Identify which cell holds the provided text, then report its (X, Y) central coordinate. 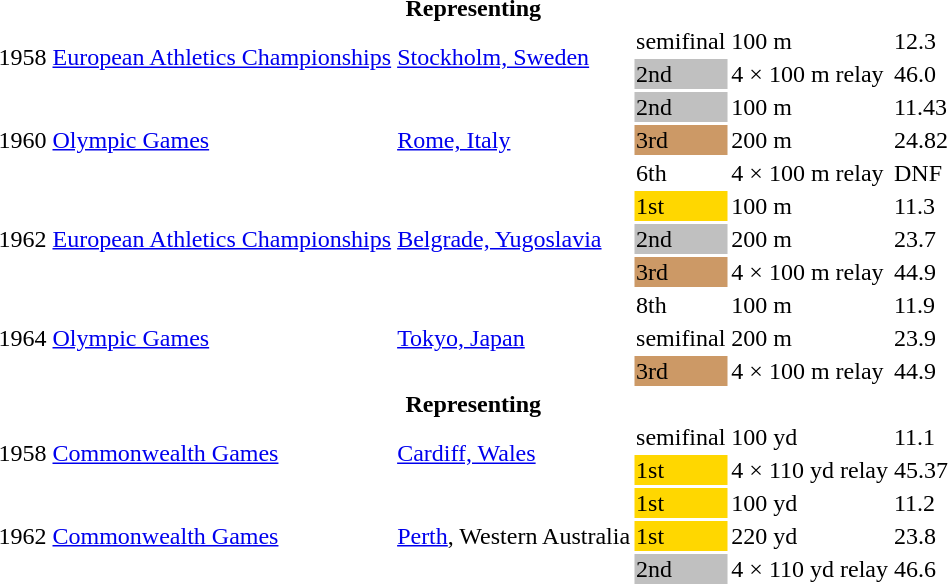
8th (681, 305)
Cardiff, Wales (514, 454)
Belgrade, Yugoslavia (514, 239)
6th (681, 173)
220 yd (810, 536)
Tokyo, Japan (514, 338)
Stockholm, Sweden (514, 58)
Rome, Italy (514, 140)
Perth, Western Australia (514, 536)
